Detect which cell encompasses the target text, then output its [x, y] center coordinate. 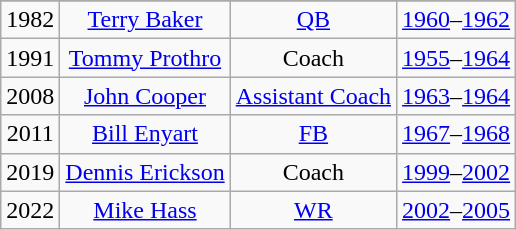
2008 [30, 96]
1967–1968 [456, 134]
WR [313, 210]
Bill Enyart [145, 134]
2022 [30, 210]
1963–1964 [456, 96]
1960–1962 [456, 20]
FB [313, 134]
Mike Hass [145, 210]
1999–2002 [456, 172]
1991 [30, 58]
QB [313, 20]
John Cooper [145, 96]
2002–2005 [456, 210]
Assistant Coach [313, 96]
Tommy Prothro [145, 58]
Dennis Erickson [145, 172]
2011 [30, 134]
1955–1964 [456, 58]
1982 [30, 20]
2019 [30, 172]
Terry Baker [145, 20]
